Pinpoint the cell where the given text exists, returning its (X, Y) midpoint coordinate. 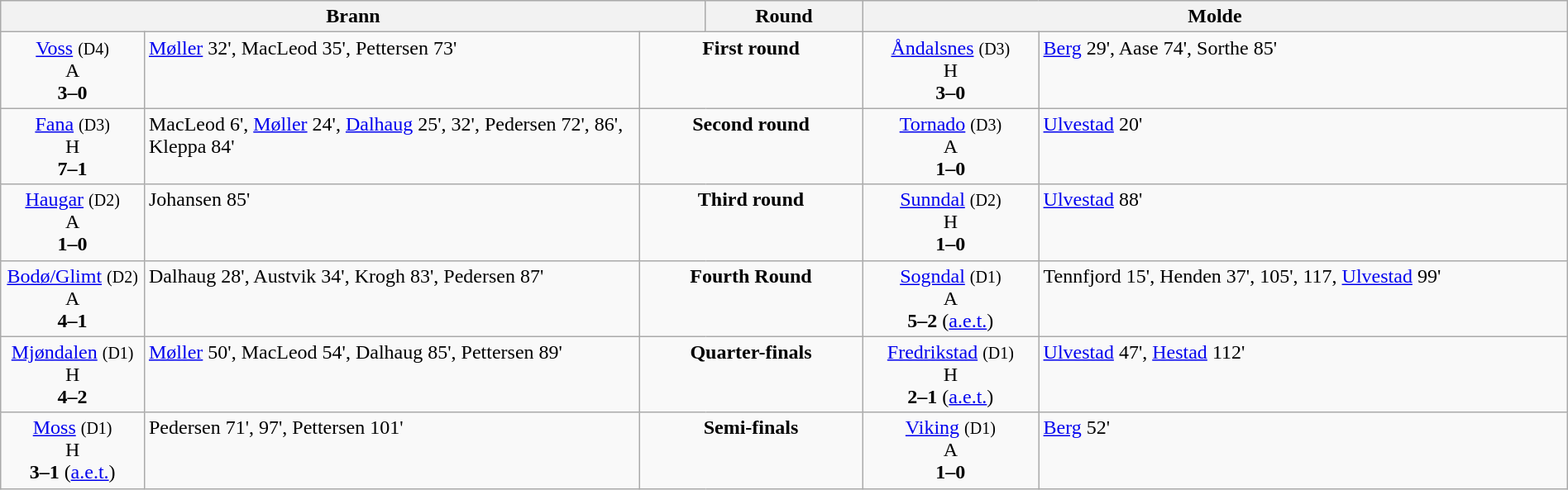
Møller 50', MacLeod 54', Dalhaug 85', Pettersen 89' (392, 374)
Dalhaug 28', Austvik 34', Krogh 83', Pedersen 87' (392, 298)
Semi-finals (751, 450)
Second round (751, 146)
Viking (D1)A1–0 (951, 450)
Molde (1216, 17)
Third round (751, 222)
Round (784, 17)
Ulvestad 20' (1303, 146)
MacLeod 6', Møller 24', Dalhaug 25', 32', Pedersen 72', 86',Kleppa 84' (392, 146)
Berg 29', Aase 74', Sorthe 85' (1303, 70)
Moss (D1)H3–1 (a.e.t.) (73, 450)
Sunndal (D2)H1–0 (951, 222)
Fredrikstad (D1)H2–1 (a.e.t.) (951, 374)
Brann (353, 17)
Pedersen 71', 97', Pettersen 101' (392, 450)
Fourth Round (751, 298)
Ulvestad 88' (1303, 222)
Tennfjord 15', Henden 37', 105', 117, Ulvestad 99' (1303, 298)
First round (751, 70)
Berg 52' (1303, 450)
Haugar (D2)A1–0 (73, 222)
Quarter-finals (751, 374)
Voss (D4)A3–0 (73, 70)
Tornado (D3)A1–0 (951, 146)
Bodø/Glimt (D2)A4–1 (73, 298)
Mjøndalen (D1)H4–2 (73, 374)
Åndalsnes (D3)H3–0 (951, 70)
Fana (D3)H7–1 (73, 146)
Møller 32', MacLeod 35', Pettersen 73' (392, 70)
Ulvestad 47', Hestad 112' (1303, 374)
Sogndal (D1)A5–2 (a.e.t.) (951, 298)
Johansen 85' (392, 222)
